Capture the cell that displays the provided text and extract its [x, y] central coordinate. 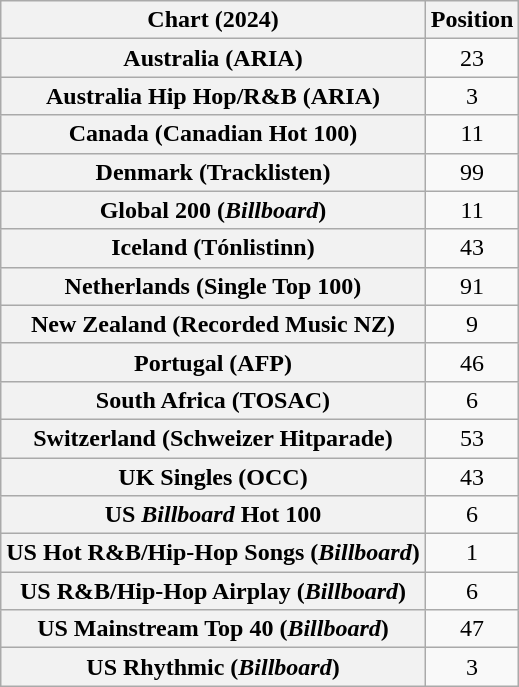
Switzerland (Schweizer Hitparade) [213, 438]
Canada (Canadian Hot 100) [213, 134]
South Africa (TOSAC) [213, 400]
Netherlands (Single Top 100) [213, 286]
US Mainstream Top 40 (Billboard) [213, 629]
Iceland (Tónlistinn) [213, 248]
23 [472, 58]
Global 200 (Billboard) [213, 210]
US Hot R&B/Hip-Hop Songs (Billboard) [213, 553]
Portugal (AFP) [213, 362]
Position [472, 20]
Denmark (Tracklisten) [213, 172]
99 [472, 172]
9 [472, 324]
1 [472, 553]
Chart (2024) [213, 20]
46 [472, 362]
47 [472, 629]
New Zealand (Recorded Music NZ) [213, 324]
US Rhythmic (Billboard) [213, 667]
US R&B/Hip-Hop Airplay (Billboard) [213, 591]
91 [472, 286]
US Billboard Hot 100 [213, 515]
Australia (ARIA) [213, 58]
UK Singles (OCC) [213, 477]
53 [472, 438]
Australia Hip Hop/R&B (ARIA) [213, 96]
